For the text-containing cell, return its midpoint in (X, Y) coordinate format. 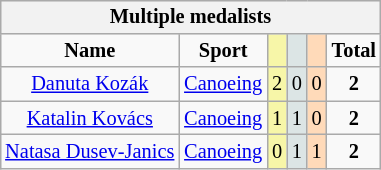
Name (90, 51)
Natasa Dusev-Janics (90, 152)
Katalin Kovács (90, 118)
Total (354, 51)
Danuta Kozák (90, 84)
Multiple medalists (190, 17)
Sport (223, 51)
